Determine the [X, Y] coordinate at the center of the cell enclosing the given text.  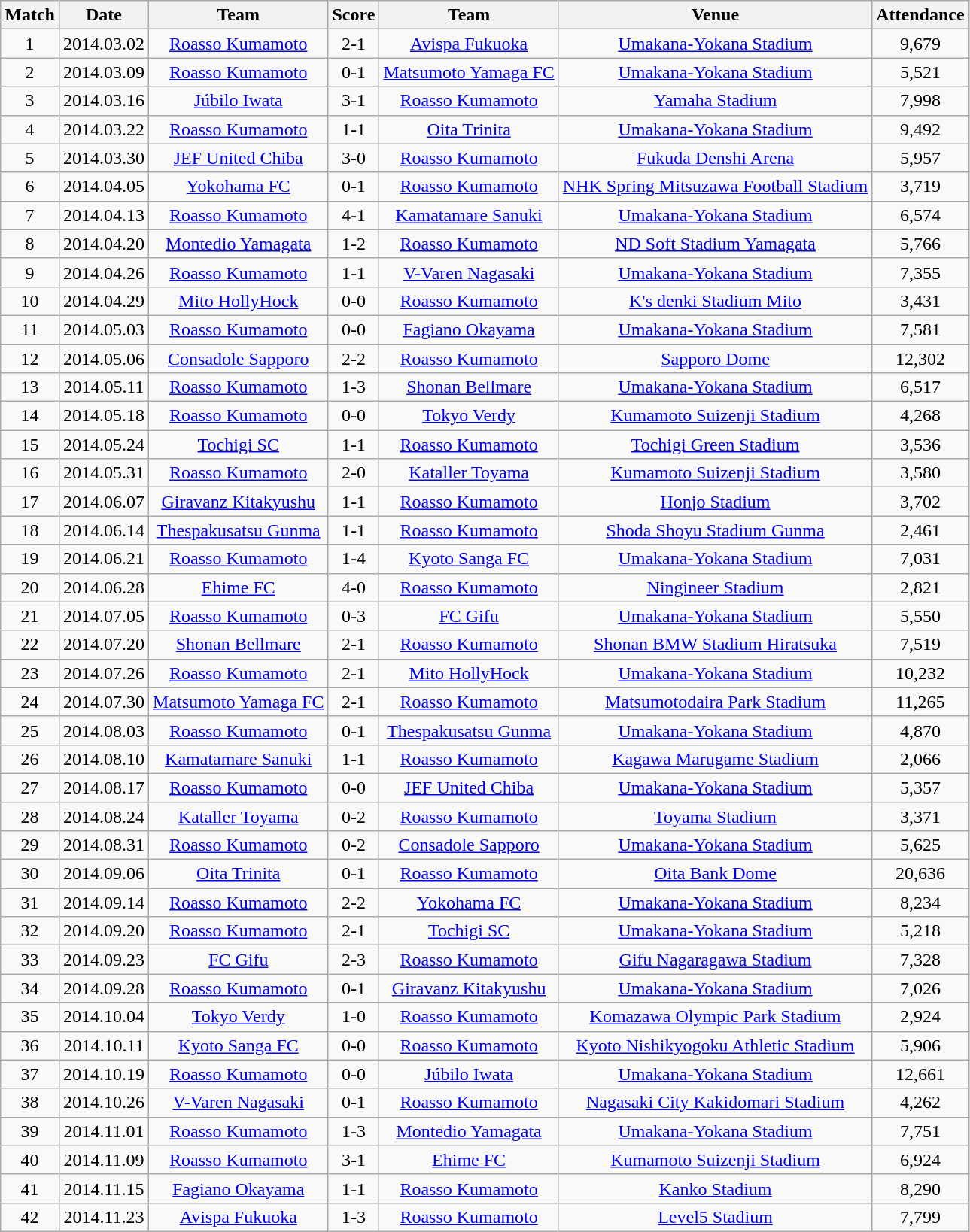
17 [30, 502]
2014.08.03 [104, 730]
2014.07.26 [104, 673]
15 [30, 445]
9 [30, 272]
Oita Bank Dome [715, 874]
5,550 [920, 616]
2014.06.28 [104, 587]
7,799 [920, 1217]
27 [30, 787]
Nagasaki City Kakidomari Stadium [715, 1103]
2014.04.20 [104, 244]
NHK Spring Mitsuzawa Football Stadium [715, 187]
2014.10.04 [104, 1017]
7,998 [920, 101]
10,232 [920, 673]
7,751 [920, 1131]
5,906 [920, 1045]
2-3 [354, 960]
1-4 [354, 559]
Score [354, 15]
41 [30, 1188]
2014.08.17 [104, 787]
4,262 [920, 1103]
ND Soft Stadium Yamagata [715, 244]
3,536 [920, 445]
2014.11.09 [104, 1160]
Gifu Nagaragawa Stadium [715, 960]
2014.08.31 [104, 845]
2014.07.05 [104, 616]
18 [30, 530]
2014.10.19 [104, 1074]
5,521 [920, 72]
16 [30, 473]
37 [30, 1074]
13 [30, 387]
22 [30, 645]
3,431 [920, 301]
2014.05.03 [104, 329]
Komazawa Olympic Park Stadium [715, 1017]
6,574 [920, 215]
35 [30, 1017]
2014.03.30 [104, 158]
14 [30, 416]
Kanko Stadium [715, 1188]
4-0 [354, 587]
12,302 [920, 359]
2014.03.22 [104, 129]
7,026 [920, 988]
7,328 [920, 960]
12 [30, 359]
9,679 [920, 44]
9,492 [920, 129]
Shonan BMW Stadium Hiratsuka [715, 645]
1 [30, 44]
12,661 [920, 1074]
33 [30, 960]
3-0 [354, 158]
2 [30, 72]
2014.06.07 [104, 502]
2014.05.11 [104, 387]
3,371 [920, 816]
24 [30, 702]
2014.06.14 [104, 530]
6 [30, 187]
2014.07.30 [104, 702]
7,031 [920, 559]
25 [30, 730]
Yamaha Stadium [715, 101]
6,924 [920, 1160]
2014.08.10 [104, 759]
8,234 [920, 903]
2,821 [920, 587]
5,625 [920, 845]
2014.03.02 [104, 44]
3,580 [920, 473]
7,355 [920, 272]
7 [30, 215]
Shoda Shoyu Stadium Gunma [715, 530]
31 [30, 903]
2014.05.06 [104, 359]
Matsumotodaira Park Stadium [715, 702]
2014.05.31 [104, 473]
Sapporo Dome [715, 359]
20,636 [920, 874]
5,357 [920, 787]
Honjo Stadium [715, 502]
3,719 [920, 187]
Match [30, 15]
2014.11.23 [104, 1217]
2014.08.24 [104, 816]
Level5 Stadium [715, 1217]
Kagawa Marugame Stadium [715, 759]
2014.04.13 [104, 215]
2014.09.20 [104, 931]
1-0 [354, 1017]
36 [30, 1045]
2014.03.16 [104, 101]
19 [30, 559]
7,581 [920, 329]
Toyama Stadium [715, 816]
2,461 [920, 530]
29 [30, 845]
5,957 [920, 158]
Kyoto Nishikyogoku Athletic Stadium [715, 1045]
2014.09.14 [104, 903]
0-3 [354, 616]
11 [30, 329]
3 [30, 101]
42 [30, 1217]
2014.09.23 [104, 960]
1-2 [354, 244]
2,066 [920, 759]
3,702 [920, 502]
7,519 [920, 645]
2014.03.09 [104, 72]
2014.04.05 [104, 187]
6,517 [920, 387]
4-1 [354, 215]
5,766 [920, 244]
39 [30, 1131]
40 [30, 1160]
34 [30, 988]
4,870 [920, 730]
30 [30, 874]
2014.10.26 [104, 1103]
10 [30, 301]
20 [30, 587]
11,265 [920, 702]
2-0 [354, 473]
Ningineer Stadium [715, 587]
8,290 [920, 1188]
2014.06.21 [104, 559]
8 [30, 244]
Fukuda Denshi Arena [715, 158]
21 [30, 616]
2014.05.18 [104, 416]
5 [30, 158]
38 [30, 1103]
2014.10.11 [104, 1045]
26 [30, 759]
2014.11.15 [104, 1188]
23 [30, 673]
2014.04.26 [104, 272]
2014.04.29 [104, 301]
4,268 [920, 416]
4 [30, 129]
2014.05.24 [104, 445]
Venue [715, 15]
5,218 [920, 931]
Attendance [920, 15]
2014.11.01 [104, 1131]
32 [30, 931]
Date [104, 15]
2014.09.28 [104, 988]
2014.07.20 [104, 645]
2014.09.06 [104, 874]
Tochigi Green Stadium [715, 445]
28 [30, 816]
K's denki Stadium Mito [715, 301]
2,924 [920, 1017]
